Extract the [X, Y] coordinate from the center of the cell holding the provided text.  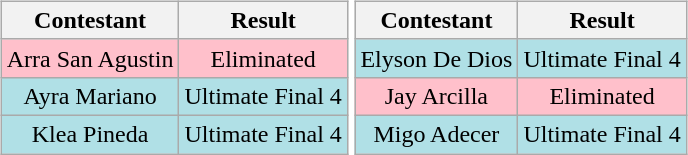
Elyson De Dios [436, 58]
Ayra Mariano [90, 96]
Arra San Agustin [90, 58]
Migo Adecer [436, 134]
Jay Arcilla [436, 96]
Klea Pineda [90, 134]
